For the text-containing cell, return its midpoint in [X, Y] coordinate format. 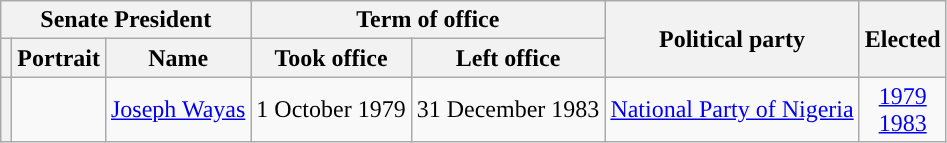
Joseph Wayas [178, 110]
Senate President [126, 20]
1 October 1979 [331, 110]
Elected [902, 39]
Name [178, 58]
Took office [331, 58]
Political party [732, 39]
National Party of Nigeria [732, 110]
31 December 1983 [508, 110]
Portrait [59, 58]
19791983 [902, 110]
Term of office [428, 20]
Left office [508, 58]
